Pinpoint the cell where the given text exists, returning its (x, y) midpoint coordinate. 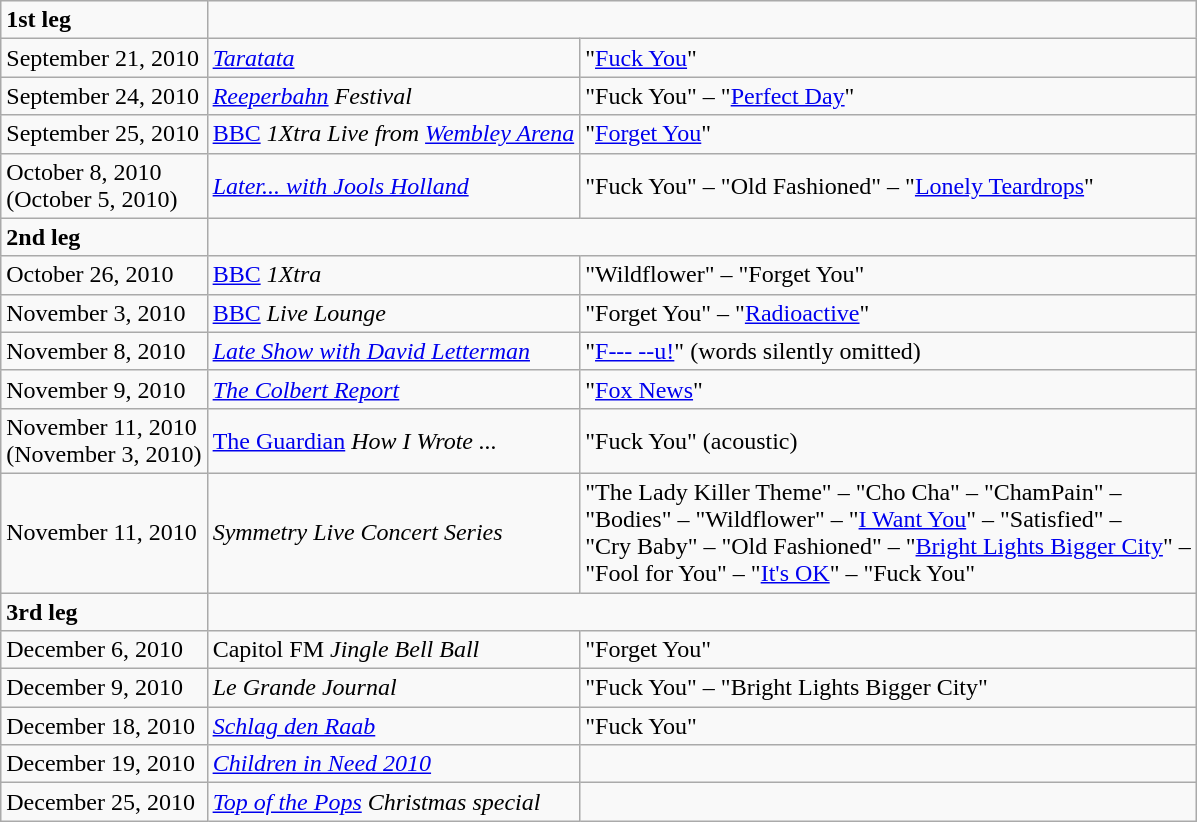
September 25, 2010 (104, 134)
"Fox News" (888, 389)
December 18, 2010 (104, 726)
December 19, 2010 (104, 764)
"Fuck You" – "Old Fashioned" – "Lonely Teardrops" (888, 186)
BBC 1Xtra (394, 275)
The Colbert Report (394, 389)
October 26, 2010 (104, 275)
2nd leg (104, 237)
Symmetry Live Concert Series (394, 532)
November 8, 2010 (104, 351)
Capitol FM Jingle Bell Ball (394, 650)
Later... with Jools Holland (394, 186)
Reeperbahn Festival (394, 96)
"Wildflower" – "Forget You" (888, 275)
"Fuck You" – "Bright Lights Bigger City" (888, 688)
Taratata (394, 58)
3rd leg (104, 611)
December 25, 2010 (104, 802)
October 8, 2010(October 5, 2010) (104, 186)
Children in Need 2010 (394, 764)
November 3, 2010 (104, 313)
BBC Live Lounge (394, 313)
"Fuck You" (acoustic) (888, 440)
Schlag den Raab (394, 726)
The Guardian How I Wrote ... (394, 440)
"F--- --u!" (words silently omitted) (888, 351)
September 24, 2010 (104, 96)
BBC 1Xtra Live from Wembley Arena (394, 134)
"Forget You" – "Radioactive" (888, 313)
December 9, 2010 (104, 688)
"Fuck You" – "Perfect Day" (888, 96)
November 9, 2010 (104, 389)
Late Show with David Letterman (394, 351)
1st leg (104, 20)
November 11, 2010 (104, 532)
November 11, 2010(November 3, 2010) (104, 440)
Le Grande Journal (394, 688)
Top of the Pops Christmas special (394, 802)
December 6, 2010 (104, 650)
September 21, 2010 (104, 58)
